Pinpoint the cell where the given text exists, returning its [X, Y] midpoint coordinate. 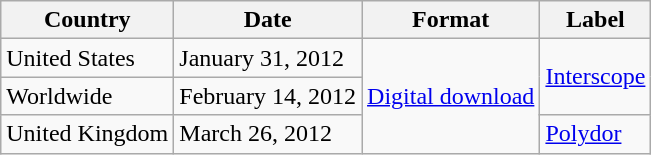
January 31, 2012 [268, 58]
Interscope [596, 77]
February 14, 2012 [268, 96]
Format [451, 20]
March 26, 2012 [268, 134]
Worldwide [88, 96]
Country [88, 20]
Date [268, 20]
Label [596, 20]
United States [88, 58]
Digital download [451, 96]
United Kingdom [88, 134]
Polydor [596, 134]
